Detect which cell encompasses the target text, then output its [x, y] center coordinate. 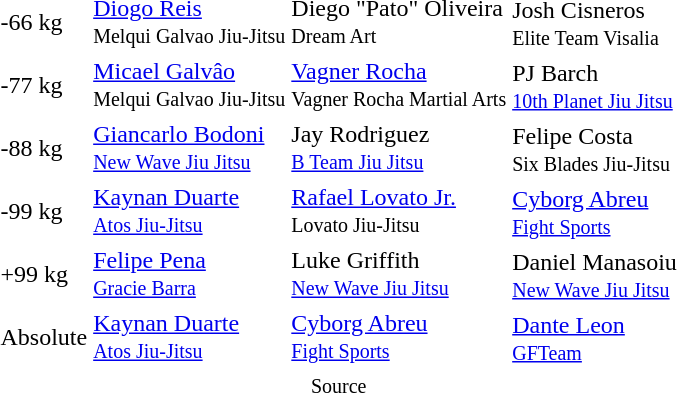
Vagner RochaVagner Rocha Martial Arts [399, 85]
Jay RodriguezB Team Jiu Jitsu [399, 148]
Felipe PenaGracie Barra [190, 274]
Luke GriffithNew Wave Jiu Jitsu [399, 274]
Micael GalvâoMelqui Galvao Jiu-Jitsu [190, 85]
Cyborg AbreuFight Sports [399, 337]
Rafael Lovato Jr.Lovato Jiu-Jitsu [399, 211]
Giancarlo Bodoni New Wave Jiu Jitsu [190, 148]
